Scan for the cell matching the given text and deliver its [x, y] coordinate at center. 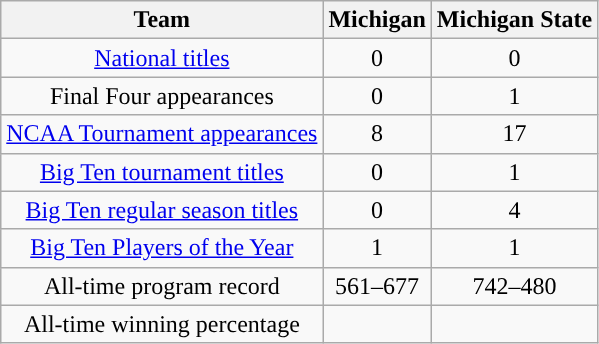
Michigan State [514, 20]
4 [514, 210]
17 [514, 134]
Big Ten tournament titles [162, 172]
All-time winning percentage [162, 324]
Michigan [377, 20]
561–677 [377, 286]
Big Ten Players of the Year [162, 248]
Team [162, 20]
8 [377, 134]
742–480 [514, 286]
Final Four appearances [162, 96]
Big Ten regular season titles [162, 210]
NCAA Tournament appearances [162, 134]
All-time program record [162, 286]
National titles [162, 58]
